Capture the cell that displays the provided text and extract its [x, y] central coordinate. 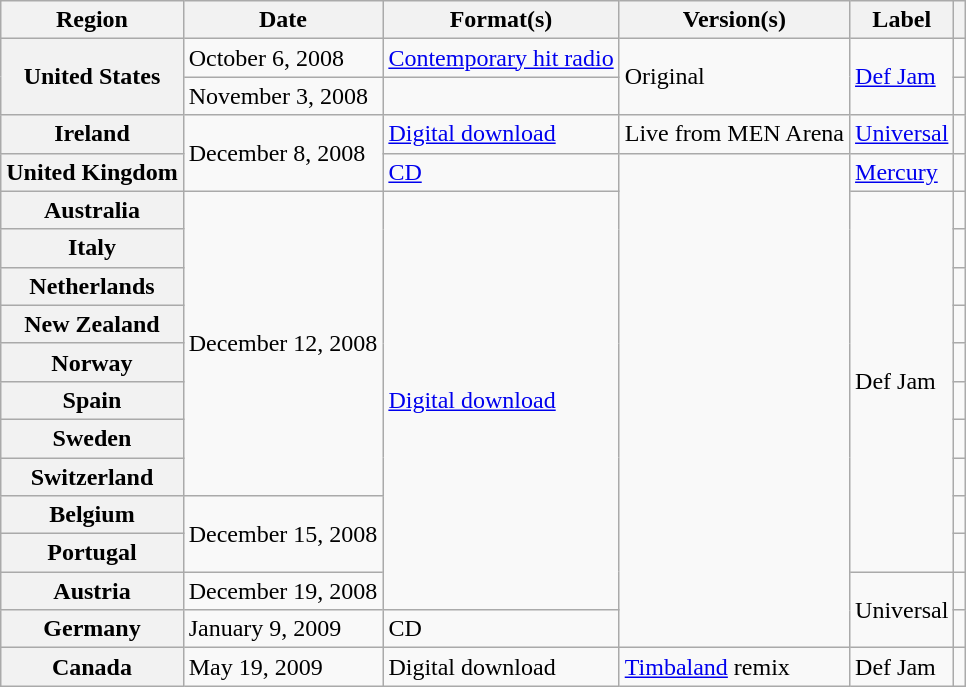
Switzerland [92, 477]
Netherlands [92, 286]
Italy [92, 248]
October 6, 2008 [283, 58]
Date [283, 20]
Region [92, 20]
November 3, 2008 [283, 96]
Portugal [92, 553]
Australia [92, 210]
New Zealand [92, 324]
Mercury [902, 172]
Ireland [92, 134]
December 15, 2008 [283, 534]
Original [734, 77]
May 19, 2009 [283, 667]
Contemporary hit radio [501, 58]
Germany [92, 629]
Label [902, 20]
Timbaland remix [734, 667]
Version(s) [734, 20]
December 12, 2008 [283, 343]
Format(s) [501, 20]
Austria [92, 591]
United Kingdom [92, 172]
Sweden [92, 438]
Live from MEN Arena [734, 134]
Norway [92, 362]
December 19, 2008 [283, 591]
Belgium [92, 515]
January 9, 2009 [283, 629]
December 8, 2008 [283, 153]
Canada [92, 667]
Spain [92, 400]
United States [92, 77]
